For the text-containing cell, return its midpoint in (x, y) coordinate format. 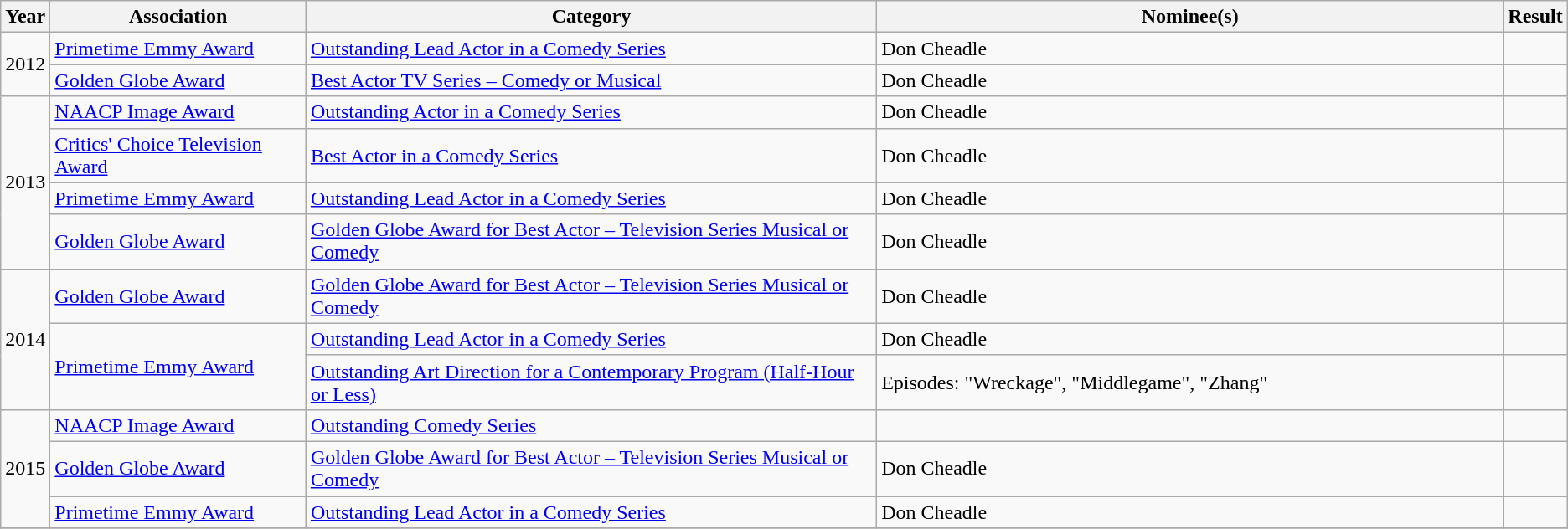
2014 (25, 339)
2015 (25, 469)
Category (591, 17)
Episodes: "Wreckage", "Middlegame", "Zhang" (1190, 382)
2012 (25, 64)
Association (178, 17)
Best Actor TV Series – Comedy or Musical (591, 80)
Outstanding Art Direction for a Contemporary Program (Half-Hour or Less) (591, 382)
Best Actor in a Comedy Series (591, 156)
Critics' Choice Television Award (178, 156)
Outstanding Actor in a Comedy Series (591, 112)
2013 (25, 182)
Result (1535, 17)
Nominee(s) (1190, 17)
Year (25, 17)
Outstanding Comedy Series (591, 425)
